Scan for the cell matching the given text and deliver its (X, Y) coordinate at center. 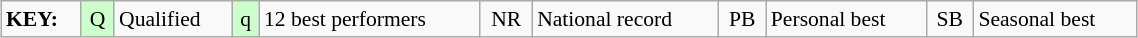
q (246, 19)
National record (626, 19)
Q (98, 19)
PB (742, 19)
KEY: (41, 19)
12 best performers (370, 19)
SB (950, 19)
Personal best (846, 19)
Seasonal best (1055, 19)
NR (506, 19)
Qualified (173, 19)
